Provide the [x, y] coordinate of the cell's center where the given text is located.  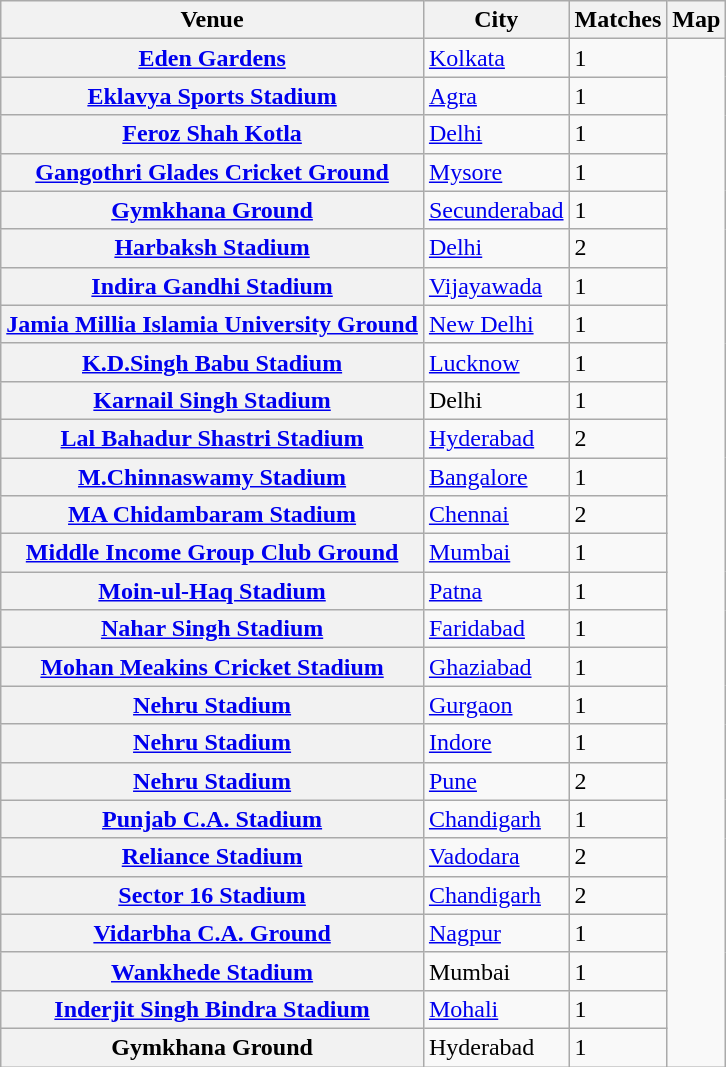
Pune [496, 781]
Secunderabad [496, 210]
MA Chidambaram Stadium [212, 515]
Venue [212, 20]
New Delhi [496, 324]
Indira Gandhi Stadium [212, 286]
Punjab C.A. Stadium [212, 819]
Indore [496, 743]
Mohali [496, 1009]
Vidarbha C.A. Ground [212, 933]
City [496, 20]
Reliance Stadium [212, 857]
Faridabad [496, 629]
Patna [496, 591]
Mohan Meakins Cricket Stadium [212, 667]
Agra [496, 96]
Chennai [496, 515]
Moin-ul-Haq Stadium [212, 591]
Jamia Millia Islamia University Ground [212, 324]
Eklavya Sports Stadium [212, 96]
Lucknow [496, 362]
Harbaksh Stadium [212, 248]
Matches [618, 20]
Middle Income Group Club Ground [212, 553]
Feroz Shah Kotla [212, 134]
Bangalore [496, 477]
Inderjit Singh Bindra Stadium [212, 1009]
Gangothri Glades Cricket Ground [212, 172]
Gurgaon [496, 705]
Vijayawada [496, 286]
Nahar Singh Stadium [212, 629]
Kolkata [496, 58]
Karnail Singh Stadium [212, 400]
Wankhede Stadium [212, 971]
Vadodara [496, 857]
M.Chinnaswamy Stadium [212, 477]
Nagpur [496, 933]
K.D.Singh Babu Stadium [212, 362]
Sector 16 Stadium [212, 895]
Map [696, 20]
Ghaziabad [496, 667]
Mysore [496, 172]
Lal Bahadur Shastri Stadium [212, 438]
Eden Gardens [212, 58]
